Find where the given text appears and provide that cell's center as (X, Y) coordinate. 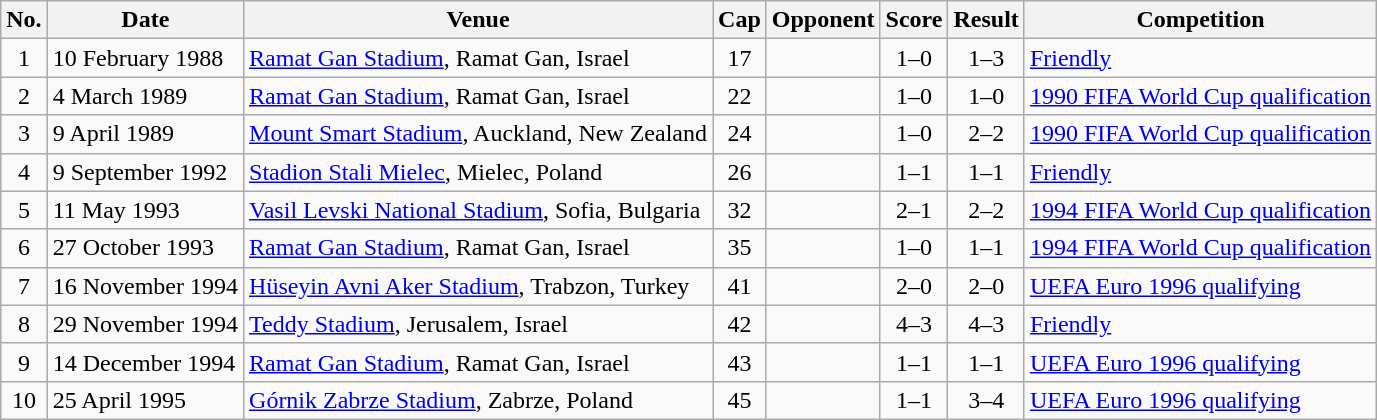
17 (740, 58)
6 (24, 248)
45 (740, 400)
Vasil Levski National Stadium, Sofia, Bulgaria (478, 210)
26 (740, 172)
Górnik Zabrze Stadium, Zabrze, Poland (478, 400)
35 (740, 248)
43 (740, 362)
25 April 1995 (145, 400)
2 (24, 96)
4 March 1989 (145, 96)
42 (740, 324)
Competition (1200, 20)
24 (740, 134)
32 (740, 210)
11 May 1993 (145, 210)
No. (24, 20)
Mount Smart Stadium, Auckland, New Zealand (478, 134)
Teddy Stadium, Jerusalem, Israel (478, 324)
10 (24, 400)
16 November 1994 (145, 286)
2–1 (914, 210)
4 (24, 172)
9 (24, 362)
8 (24, 324)
9 September 1992 (145, 172)
Opponent (823, 20)
Score (914, 20)
Hüseyin Avni Aker Stadium, Trabzon, Turkey (478, 286)
29 November 1994 (145, 324)
Result (986, 20)
9 April 1989 (145, 134)
22 (740, 96)
7 (24, 286)
41 (740, 286)
Stadion Stali Mielec, Mielec, Poland (478, 172)
3–4 (986, 400)
1 (24, 58)
1–3 (986, 58)
10 February 1988 (145, 58)
Cap (740, 20)
3 (24, 134)
5 (24, 210)
Date (145, 20)
Venue (478, 20)
27 October 1993 (145, 248)
14 December 1994 (145, 362)
